Extract the [x, y] coordinate from the center of the cell holding the provided text.  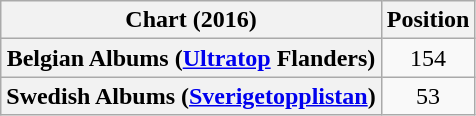
Belgian Albums (Ultratop Flanders) [191, 58]
Swedish Albums (Sverigetopplistan) [191, 96]
Chart (2016) [191, 20]
53 [428, 96]
154 [428, 58]
Position [428, 20]
